Return the (X, Y) coordinate for the center point of the cell that contains the specified text.  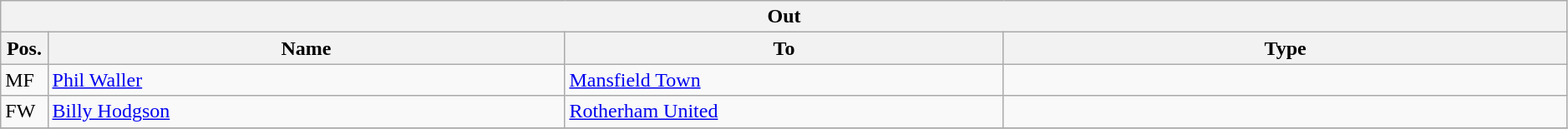
To (784, 48)
Out (784, 17)
Billy Hodgson (306, 112)
FW (24, 112)
MF (24, 80)
Name (306, 48)
Rotherham United (784, 112)
Pos. (24, 48)
Phil Waller (306, 80)
Type (1285, 48)
Mansfield Town (784, 80)
